Pinpoint the cell where the given text exists, returning its (X, Y) midpoint coordinate. 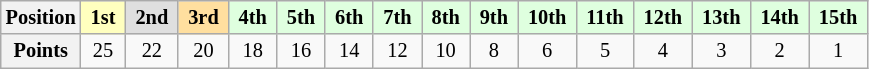
20 (203, 51)
22 (152, 51)
11th (604, 17)
10th (547, 17)
8 (494, 51)
18 (253, 51)
12th (663, 17)
6th (349, 17)
6 (547, 51)
Position (41, 17)
Points (41, 51)
12 (397, 51)
2 (779, 51)
5 (604, 51)
1st (104, 17)
3 (721, 51)
16 (301, 51)
14th (779, 17)
5th (301, 17)
8th (446, 17)
14 (349, 51)
2nd (152, 17)
3rd (203, 17)
25 (104, 51)
1 (838, 51)
10 (446, 51)
4th (253, 17)
4 (663, 51)
15th (838, 17)
9th (494, 17)
13th (721, 17)
7th (397, 17)
